Detect which cell encompasses the target text, then output its [X, Y] center coordinate. 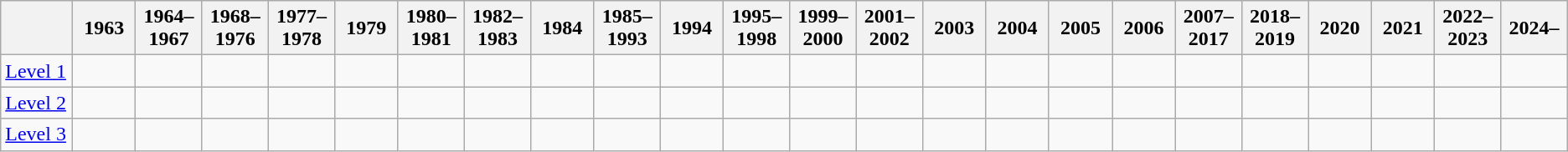
2001–2002 [890, 28]
1985–1993 [627, 28]
2020 [1340, 28]
1995–1998 [757, 28]
1984 [563, 28]
1964–1967 [169, 28]
2021 [1402, 28]
2007–2017 [1208, 28]
2004 [1017, 28]
1999–2000 [823, 28]
1968–1976 [235, 28]
1982–1983 [498, 28]
2006 [1144, 28]
1980–1981 [431, 28]
1977–1978 [302, 28]
2003 [953, 28]
2024– [1534, 28]
Level 1 [37, 71]
2022–2023 [1467, 28]
2005 [1081, 28]
Level 3 [37, 134]
1963 [104, 28]
2018–2019 [1275, 28]
Level 2 [37, 103]
1979 [367, 28]
1994 [692, 28]
